Search for the cell housing the specified text and yield its [X, Y] center coordinate. 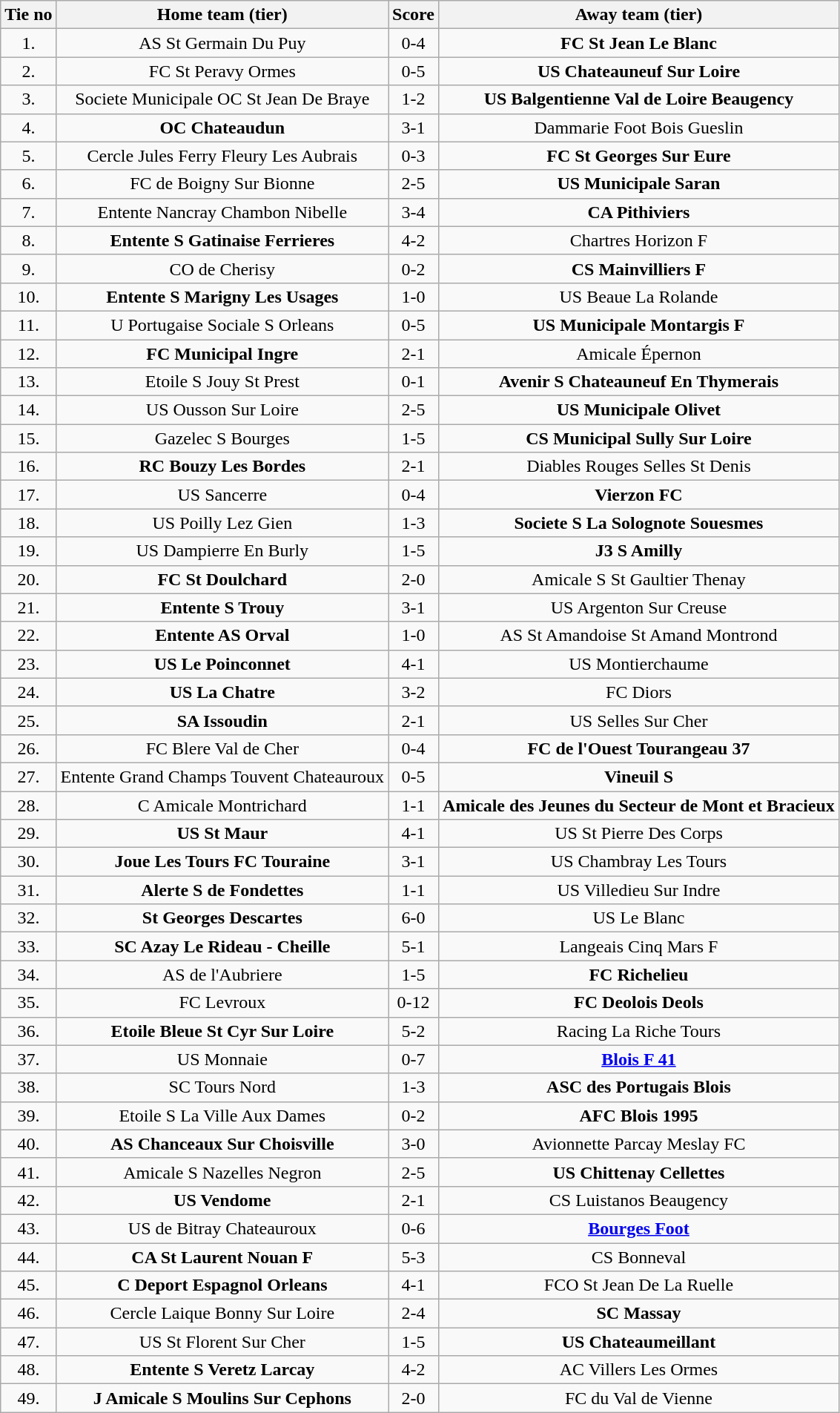
Amicale des Jeunes du Secteur de Mont et Bracieux [639, 805]
CA St Laurent Nouan F [222, 1257]
J3 S Amilly [639, 551]
CA Pithiviers [639, 212]
5-1 [414, 946]
FC Richelieu [639, 975]
FC St Jean Le Blanc [639, 43]
US St Maur [222, 834]
OC Chateaudun [222, 128]
Etoile S Jouy St Prest [222, 382]
18. [28, 523]
US Montierchaume [639, 664]
Vineuil S [639, 777]
Blois F 41 [639, 1059]
40. [28, 1144]
Entente S Trouy [222, 607]
0-7 [414, 1059]
Bourges Foot [639, 1228]
Entente S Gatinaise Ferrieres [222, 240]
Joue Les Tours FC Touraine [222, 862]
AS Chanceaux Sur Choisville [222, 1144]
US Municipale Montargis F [639, 325]
13. [28, 382]
29. [28, 834]
25. [28, 720]
2. [28, 71]
0-6 [414, 1228]
RC Bouzy Les Bordes [222, 467]
Alerte S de Fondettes [222, 890]
US Argenton Sur Creuse [639, 607]
0-1 [414, 382]
Societe S La Solognote Souesmes [639, 523]
7. [28, 212]
Entente S Veretz Larcay [222, 1370]
5-2 [414, 1031]
42. [28, 1200]
Tie no [28, 15]
37. [28, 1059]
20. [28, 579]
2-4 [414, 1314]
6-0 [414, 918]
Home team (tier) [222, 15]
49. [28, 1398]
CS Mainvilliers F [639, 269]
14. [28, 410]
Avionnette Parcay Meslay FC [639, 1144]
0-12 [414, 1003]
Score [414, 15]
19. [28, 551]
FC Deolois Deols [639, 1003]
Entente Nancray Chambon Nibelle [222, 212]
16. [28, 467]
3-4 [414, 212]
31. [28, 890]
FC de Boigny Sur Bionne [222, 184]
CS Luistanos Beaugency [639, 1200]
US Poilly Lez Gien [222, 523]
Amicale Épernon [639, 354]
17. [28, 495]
US de Bitray Chateauroux [222, 1228]
US Dampierre En Burly [222, 551]
US Sancerre [222, 495]
38. [28, 1087]
CS Bonneval [639, 1257]
SC Massay [639, 1314]
Societe Municipale OC St Jean De Braye [222, 99]
US Monnaie [222, 1059]
US Municipale Saran [639, 184]
AS de l'Aubriere [222, 975]
US Chateaumeillant [639, 1342]
Diables Rouges Selles St Denis [639, 467]
26. [28, 748]
32. [28, 918]
CO de Cherisy [222, 269]
Amicale S St Gaultier Thenay [639, 579]
AFC Blois 1995 [639, 1116]
Vierzon FC [639, 495]
47. [28, 1342]
23. [28, 664]
FCO St Jean De La Ruelle [639, 1285]
48. [28, 1370]
Entente S Marigny Les Usages [222, 297]
3-0 [414, 1144]
Etoile S La Ville Aux Dames [222, 1116]
27. [28, 777]
6. [28, 184]
21. [28, 607]
41. [28, 1172]
C Deport Espagnol Orleans [222, 1285]
12. [28, 354]
FC Levroux [222, 1003]
5. [28, 156]
US Chambray Les Tours [639, 862]
FC St Peravy Ormes [222, 71]
CS Municipal Sully Sur Loire [639, 438]
C Amicale Montrichard [222, 805]
9. [28, 269]
3-2 [414, 692]
US Chittenay Cellettes [639, 1172]
15. [28, 438]
44. [28, 1257]
Etoile Bleue St Cyr Sur Loire [222, 1031]
US La Chatre [222, 692]
11. [28, 325]
US Ousson Sur Loire [222, 410]
35. [28, 1003]
8. [28, 240]
4. [28, 128]
FC du Val de Vienne [639, 1398]
0-3 [414, 156]
Cercle Laique Bonny Sur Loire [222, 1314]
Amicale S Nazelles Negron [222, 1172]
1-2 [414, 99]
Away team (tier) [639, 15]
FC Blere Val de Cher [222, 748]
Entente AS Orval [222, 636]
28. [28, 805]
36. [28, 1031]
US Vendome [222, 1200]
SC Tours Nord [222, 1087]
Racing La Riche Tours [639, 1031]
Gazelec S Bourges [222, 438]
US Villedieu Sur Indre [639, 890]
Dammarie Foot Bois Gueslin [639, 128]
FC St Georges Sur Eure [639, 156]
33. [28, 946]
10. [28, 297]
43. [28, 1228]
SC Azay Le Rideau - Cheille [222, 946]
FC Diors [639, 692]
Cercle Jules Ferry Fleury Les Aubrais [222, 156]
AS St Amandoise St Amand Montrond [639, 636]
45. [28, 1285]
US Balgentienne Val de Loire Beaugency [639, 99]
34. [28, 975]
FC de l'Ouest Tourangeau 37 [639, 748]
US Selles Sur Cher [639, 720]
US Beaue La Rolande [639, 297]
FC St Doulchard [222, 579]
1. [28, 43]
US St Pierre Des Corps [639, 834]
Entente Grand Champs Touvent Chateauroux [222, 777]
24. [28, 692]
AS St Germain Du Puy [222, 43]
US St Florent Sur Cher [222, 1342]
J Amicale S Moulins Sur Cephons [222, 1398]
US Le Poinconnet [222, 664]
AC Villers Les Ormes [639, 1370]
46. [28, 1314]
US Le Blanc [639, 918]
22. [28, 636]
30. [28, 862]
ASC des Portugais Blois [639, 1087]
Langeais Cinq Mars F [639, 946]
5-3 [414, 1257]
SA Issoudin [222, 720]
US Chateauneuf Sur Loire [639, 71]
FC Municipal Ingre [222, 354]
39. [28, 1116]
St Georges Descartes [222, 918]
Chartres Horizon F [639, 240]
U Portugaise Sociale S Orleans [222, 325]
US Municipale Olivet [639, 410]
3. [28, 99]
Avenir S Chateauneuf En Thymerais [639, 382]
